Find where the given text appears and provide that cell's center as (x, y) coordinate. 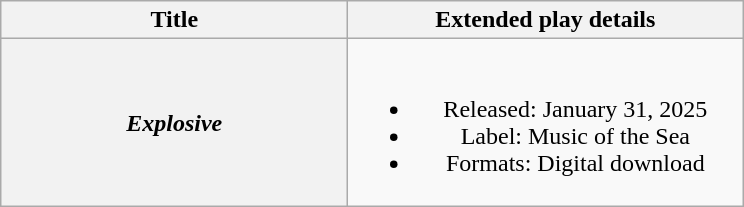
Title (174, 20)
Explosive (174, 122)
Released: January 31, 2025Label: Music of the SeaFormats: Digital download (546, 122)
Extended play details (546, 20)
